Search for the cell housing the specified text and yield its (x, y) center coordinate. 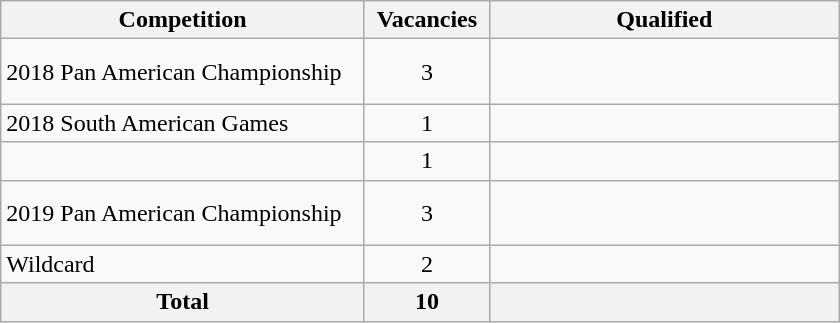
Qualified (664, 20)
10 (426, 302)
Vacancies (426, 20)
Competition (183, 20)
2018 South American Games (183, 123)
Wildcard (183, 264)
2019 Pan American Championship (183, 212)
2018 Pan American Championship (183, 72)
2 (426, 264)
Total (183, 302)
